Return the [x, y] coordinate for the center point of the cell that contains the specified text.  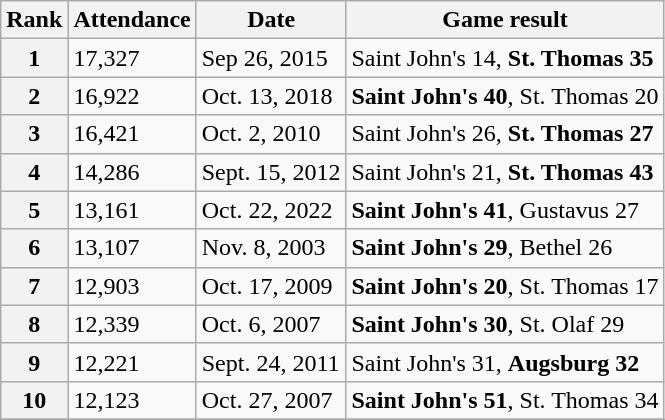
5 [34, 210]
Sept. 24, 2011 [271, 362]
Rank [34, 20]
Attendance [132, 20]
Oct. 27, 2007 [271, 400]
Oct. 6, 2007 [271, 324]
Date [271, 20]
9 [34, 362]
Saint John's 41, Gustavus 27 [505, 210]
Saint John's 20, St. Thomas 17 [505, 286]
Saint John's 30, St. Olaf 29 [505, 324]
Saint John's 21, St. Thomas 43 [505, 172]
16,922 [132, 96]
Saint John's 29, Bethel 26 [505, 248]
Oct. 13, 2018 [271, 96]
17,327 [132, 58]
Saint John's 31, Augsburg 32 [505, 362]
12,339 [132, 324]
Oct. 17, 2009 [271, 286]
10 [34, 400]
12,903 [132, 286]
Saint John's 51, St. Thomas 34 [505, 400]
16,421 [132, 134]
Saint John's 14, St. Thomas 35 [505, 58]
Game result [505, 20]
Saint John's 40, St. Thomas 20 [505, 96]
13,161 [132, 210]
Oct. 2, 2010 [271, 134]
2 [34, 96]
12,123 [132, 400]
4 [34, 172]
6 [34, 248]
13,107 [132, 248]
12,221 [132, 362]
3 [34, 134]
Oct. 22, 2022 [271, 210]
14,286 [132, 172]
1 [34, 58]
Nov. 8, 2003 [271, 248]
Sep 26, 2015 [271, 58]
7 [34, 286]
Sept. 15, 2012 [271, 172]
8 [34, 324]
Saint John's 26, St. Thomas 27 [505, 134]
